Return [x, y] of the center of cell containing provided text 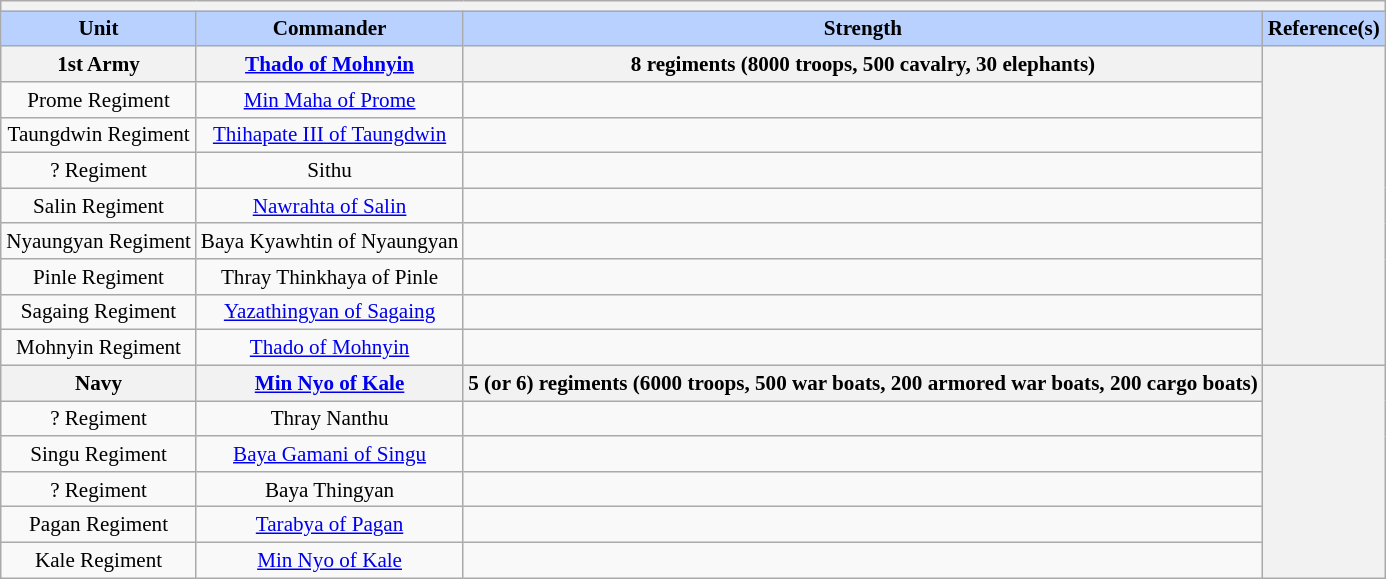
1st Army [98, 64]
Kale Regiment [98, 560]
Prome Regiment [98, 100]
Thray Nanthu [330, 418]
Commander [330, 28]
Sagaing Regiment [98, 312]
5 (or 6) regiments (6000 troops, 500 war boats, 200 armored war boats, 200 cargo boats) [862, 382]
Salin Regiment [98, 206]
Thray Thinkhaya of Pinle [330, 276]
Baya Thingyan [330, 488]
Baya Kyawhtin of Nyaungyan [330, 240]
Singu Regiment [98, 454]
Nyaungyan Regiment [98, 240]
Baya Gamani of Singu [330, 454]
Navy [98, 382]
Nawrahta of Salin [330, 206]
Pinle Regiment [98, 276]
8 regiments (8000 troops, 500 cavalry, 30 elephants) [862, 64]
Yazathingyan of Sagaing [330, 312]
Mohnyin Regiment [98, 348]
Unit [98, 28]
Taungdwin Regiment [98, 134]
Sithu [330, 170]
Reference(s) [1324, 28]
Pagan Regiment [98, 524]
Tarabya of Pagan [330, 524]
Min Maha of Prome [330, 100]
Strength [862, 28]
Thihapate III of Taungdwin [330, 134]
